Return the (X, Y) coordinate for the center point of the cell that contains the specified text.  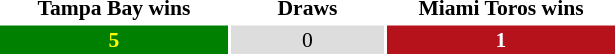
5 (114, 40)
0 (308, 40)
1 (501, 40)
